Pinpoint the cell where the given text exists, returning its (X, Y) midpoint coordinate. 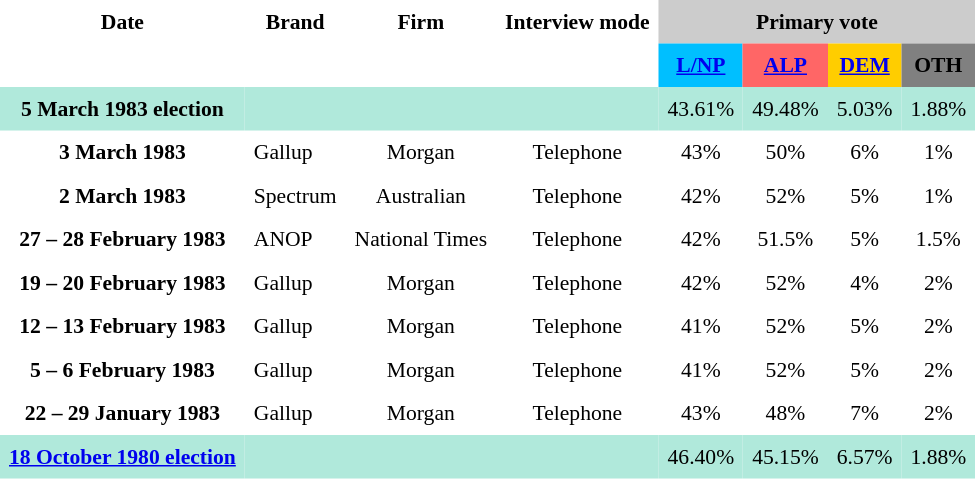
22 – 29 January 1983 (122, 414)
51.5% (786, 240)
Australian (422, 196)
3 March 1983 (122, 152)
National Times (422, 240)
46.40% (702, 457)
12 – 13 February 1983 (122, 326)
OTH (938, 66)
DEM (865, 66)
Brand (296, 22)
2 March 1983 (122, 196)
ALP (786, 66)
Date (122, 22)
48% (786, 414)
6.57% (865, 457)
5.03% (865, 109)
ANOP (296, 240)
27 – 28 February 1983 (122, 240)
5 March 1983 election (122, 109)
Interview mode (577, 22)
4% (865, 283)
L/NP (702, 66)
Spectrum (296, 196)
45.15% (786, 457)
7% (865, 414)
49.48% (786, 109)
18 October 1980 election (122, 457)
1.5% (938, 240)
19 – 20 February 1983 (122, 283)
Firm (422, 22)
43.61% (702, 109)
6% (865, 152)
5 – 6 February 1983 (122, 370)
50% (786, 152)
